Return the [x, y] coordinate for the center point of the cell that contains the specified text.  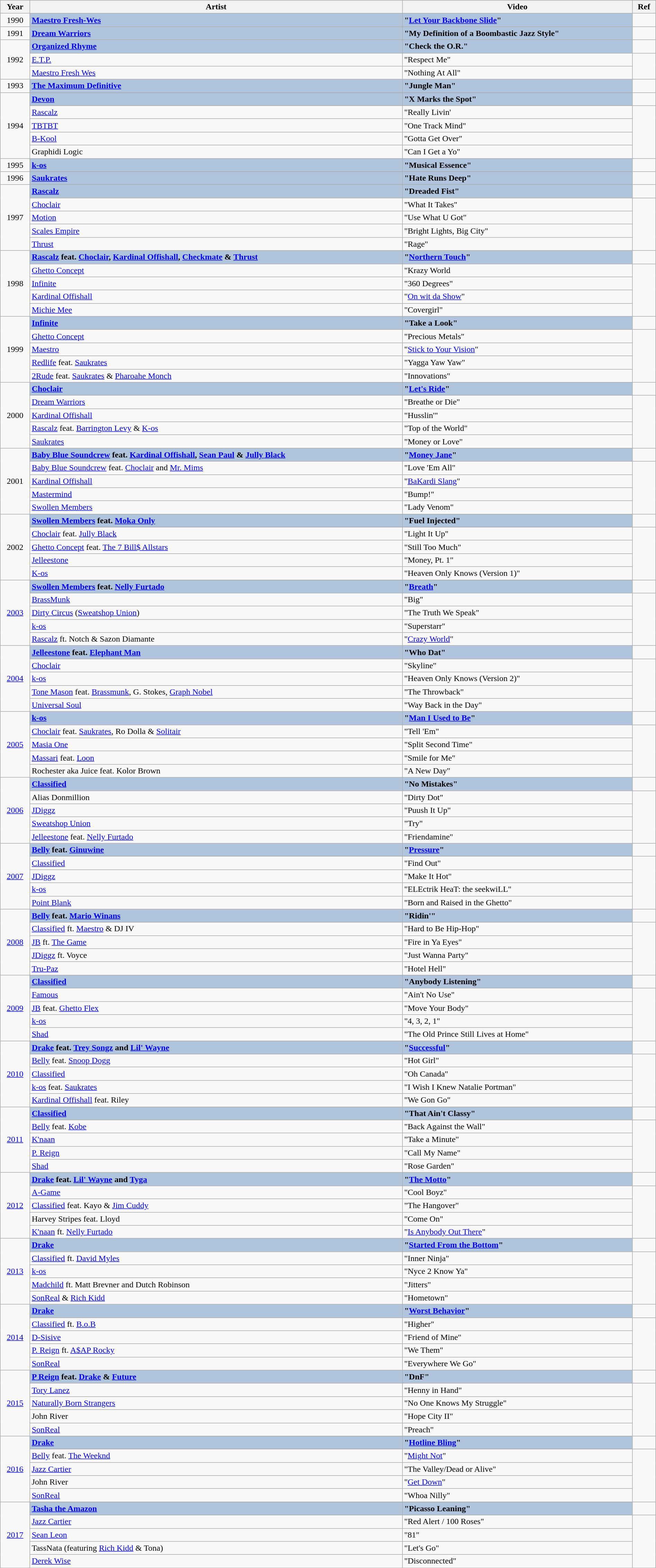
"Love 'Em All" [517, 468]
"Started From the Bottom" [517, 1245]
"4, 3, 2, 1" [517, 1021]
2000 [15, 415]
"Red Alert / 100 Roses" [517, 1522]
Derek Wise [216, 1561]
"Call My Name" [517, 1153]
"Born and Raised in the Ghetto" [517, 903]
"Heaven Only Knows (Version 2)" [517, 679]
1997 [15, 218]
Belly feat. Ginuwine [216, 850]
"Can I Get a Yo" [517, 152]
2017 [15, 1535]
"Pressure" [517, 850]
Swollen Members feat. Moka Only [216, 520]
"Covergirl" [517, 310]
"Get Down" [517, 1482]
"Dirty Dot" [517, 797]
Alias Donmillion [216, 797]
2004 [15, 679]
2010 [15, 1074]
Devon [216, 99]
"Ridin'" [517, 916]
Maestro [216, 349]
P. Reign ft. A$AP Rocky [216, 1350]
Maestro Fresh-Wes [216, 20]
"I Wish I Knew Natalie Portman" [517, 1087]
Year [15, 7]
Choclair feat. Jully Black [216, 534]
"Oh Canada" [517, 1074]
"Smile for Me" [517, 758]
"BaKardi Slang" [517, 481]
"Top of the World" [517, 428]
Universal Soul [216, 705]
"Tell 'Em" [517, 731]
"Check the O.R." [517, 46]
Tru-Paz [216, 968]
"Light It Up" [517, 534]
"One Track Mind" [517, 125]
"Innovations" [517, 375]
"Friend of Mine" [517, 1337]
"Hard to Be Hip-Hop" [517, 929]
"Picasso Leaning" [517, 1508]
2003 [15, 613]
Organized Rhyme [216, 46]
Michie Mee [216, 310]
"Make It Hot" [517, 876]
Swollen Members feat. Nelly Furtado [216, 587]
"Northern Touch" [517, 257]
"Inner Ninja" [517, 1258]
Masia One [216, 744]
"That Ain't Classy" [517, 1113]
Rascalz feat. Barrington Levy & K-os [216, 428]
Drake feat. Lil' Wayne and Tyga [216, 1179]
Kardinal Offishall feat. Riley [216, 1100]
Rochester aka Juice feat. Kolor Brown [216, 771]
"Everywhere We Go" [517, 1363]
"Take a Look" [517, 323]
"Yagga Yaw Yaw" [517, 362]
"Anybody Listening" [517, 981]
"Move Your Body" [517, 1008]
"81" [517, 1535]
Madchild ft. Matt Brevner and Dutch Robinson [216, 1285]
Artist [216, 7]
"Bright Lights, Big City" [517, 231]
"Hotline Bling" [517, 1443]
JDiggz ft. Voyce [216, 955]
Belly feat. Snoop Dogg [216, 1061]
Ghetto Concept feat. The 7 Bill$ Allstars [216, 547]
"Still Too Much" [517, 547]
Classified ft. Maestro & DJ IV [216, 929]
Baby Blue Soundcrew feat. Choclair and Mr. Mims [216, 468]
"Let's Ride" [517, 389]
"Precious Metals" [517, 336]
Video [517, 7]
"Henny in Hand" [517, 1390]
"Jitters" [517, 1285]
"The Motto" [517, 1179]
"Way Back in the Day" [517, 705]
"Hotel Hell" [517, 968]
"360 Degrees" [517, 283]
"Crazy World" [517, 639]
Belly feat. The Weeknd [216, 1456]
"Breathe or Die" [517, 402]
"Let's Go" [517, 1548]
Swollen Members [216, 507]
E.T.P. [216, 60]
2001 [15, 481]
1996 [15, 178]
"Dreaded Fist" [517, 191]
"X Marks the Spot" [517, 99]
"My Definition of a Boombastic Jazz Style" [517, 33]
B-Kool [216, 138]
1992 [15, 60]
"DnF" [517, 1377]
"Hometown" [517, 1298]
The Maximum Definitive [216, 86]
"Take a Minute" [517, 1140]
Sweatshop Union [216, 824]
"Rose Garden" [517, 1166]
"Disconnected" [517, 1561]
"Skyline" [517, 665]
"What It Takes" [517, 205]
"Jungle Man" [517, 86]
"Who Dat" [517, 652]
"Bump!" [517, 494]
1998 [15, 283]
"Successful" [517, 1048]
Classified ft. B.o.B [216, 1324]
Massari feat. Loon [216, 758]
"Rage" [517, 244]
"Stick to Your Vision" [517, 349]
2007 [15, 876]
"Friendamine" [517, 837]
"Nyce 2 Know Ya" [517, 1271]
2012 [15, 1205]
"Find Out" [517, 863]
Drake feat. Trey Songz and Lil' Wayne [216, 1048]
"Nothing At All" [517, 73]
"Try" [517, 824]
"Ain't No Use" [517, 995]
Mastermind [216, 494]
"Money or Love" [517, 442]
TassNata (featuring Rich Kidd & Tona) [216, 1548]
"Worst Behavior" [517, 1311]
K'naan ft. Nelly Furtado [216, 1232]
2013 [15, 1271]
Tory Lanez [216, 1390]
Jelleestone feat. Nelly Furtado [216, 837]
JB ft. The Game [216, 942]
"Puush It Up" [517, 810]
"Really Livin' [517, 112]
SonReal & Rich Kidd [216, 1298]
"Use What U Got" [517, 218]
1993 [15, 86]
"Hate Runs Deep" [517, 178]
"Let Your Backbone Slide" [517, 20]
"Fire in Ya Eyes" [517, 942]
"Musical Essence" [517, 165]
"Krazy World [517, 270]
"We Them" [517, 1350]
"Heaven Only Knows (Version 1)" [517, 573]
"Just Wanna Party" [517, 955]
Choclair feat. Saukrates, Ro Dolla & Solitair [216, 731]
"No One Knows My Struggle" [517, 1403]
Classified feat. Kayo & Jim Cuddy [216, 1205]
"Might Not" [517, 1456]
"Superstarr" [517, 626]
"Money Jane" [517, 455]
Maestro Fresh Wes [216, 73]
Motion [216, 218]
P Reign feat. Drake & Future [216, 1377]
Classified ft. David Myles [216, 1258]
Rascalz feat. Choclair, Kardinal Offishall, Checkmate & Thrust [216, 257]
2005 [15, 744]
2015 [15, 1403]
Tasha the Amazon [216, 1508]
"Whoa Nilly" [517, 1495]
"Cool Boyz" [517, 1192]
"Split Second Time" [517, 744]
Dirty Circus (Sweatshop Union) [216, 613]
"Big" [517, 600]
"Fuel Injected" [517, 520]
1990 [15, 20]
1995 [15, 165]
"Lady Venom" [517, 507]
Belly feat. Kobe [216, 1126]
2014 [15, 1337]
2Rude feat. Saukrates & Pharoahe Monch [216, 375]
"The Truth We Speak" [517, 613]
2008 [15, 942]
Redlife feat. Saukrates [216, 362]
BrassMunk [216, 600]
Sean Leon [216, 1535]
"Breath" [517, 587]
k-os feat. Saukrates [216, 1087]
"Preach" [517, 1430]
Rascalz ft. Notch & Sazon Diamante [216, 639]
1999 [15, 349]
2011 [15, 1140]
"Hot Girl" [517, 1061]
Thrust [216, 244]
Belly feat. Mario Winans [216, 916]
"Money, Pt. 1" [517, 560]
Harvey Stripes feat. Lloyd [216, 1218]
D-Sisive [216, 1337]
1991 [15, 33]
Scales Empire [216, 231]
JB feat. Ghetto Flex [216, 1008]
Graphidi Logic [216, 152]
"The Throwback" [517, 692]
Ref [644, 7]
"The Valley/Dead or Alive" [517, 1469]
2006 [15, 810]
"Higher" [517, 1324]
TBTBT [216, 125]
"No Mistakes" [517, 784]
"Respect Me" [517, 60]
"Is Anybody Out There" [517, 1232]
Point Blank [216, 903]
"On wit da Show" [517, 297]
"Husslin'" [517, 415]
2009 [15, 1008]
"Back Against the Wall" [517, 1126]
"A New Day" [517, 771]
"The Old Prince Still Lives at Home" [517, 1034]
Jelleestone feat. Elephant Man [216, 652]
K-os [216, 573]
2016 [15, 1469]
"Come On" [517, 1218]
Baby Blue Soundcrew feat. Kardinal Offishall, Sean Paul & Jully Black [216, 455]
"Gotta Get Over" [517, 138]
K'naan [216, 1140]
P. Reign [216, 1153]
2002 [15, 547]
"The Hangover" [517, 1205]
"Man I Used to Be" [517, 718]
Famous [216, 995]
Tone Mason feat. Brassmunk, G. Stokes, Graph Nobel [216, 692]
1994 [15, 125]
"Hope City II" [517, 1416]
Naturally Born Strangers [216, 1403]
Jelleestone [216, 560]
A-Game [216, 1192]
"ELEctrik HeaT: the seekwiLL" [517, 889]
"We Gon Go" [517, 1100]
